From the cell containing the given text, extract its center point as [x, y] coordinate. 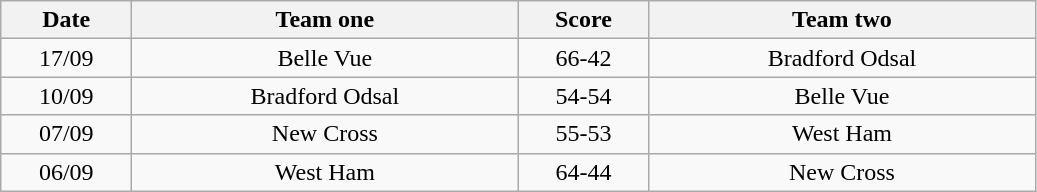
Score [584, 20]
10/09 [66, 96]
Team one [325, 20]
17/09 [66, 58]
64-44 [584, 172]
06/09 [66, 172]
Team two [842, 20]
66-42 [584, 58]
Date [66, 20]
55-53 [584, 134]
54-54 [584, 96]
07/09 [66, 134]
